Capture the cell that displays the provided text and extract its (X, Y) central coordinate. 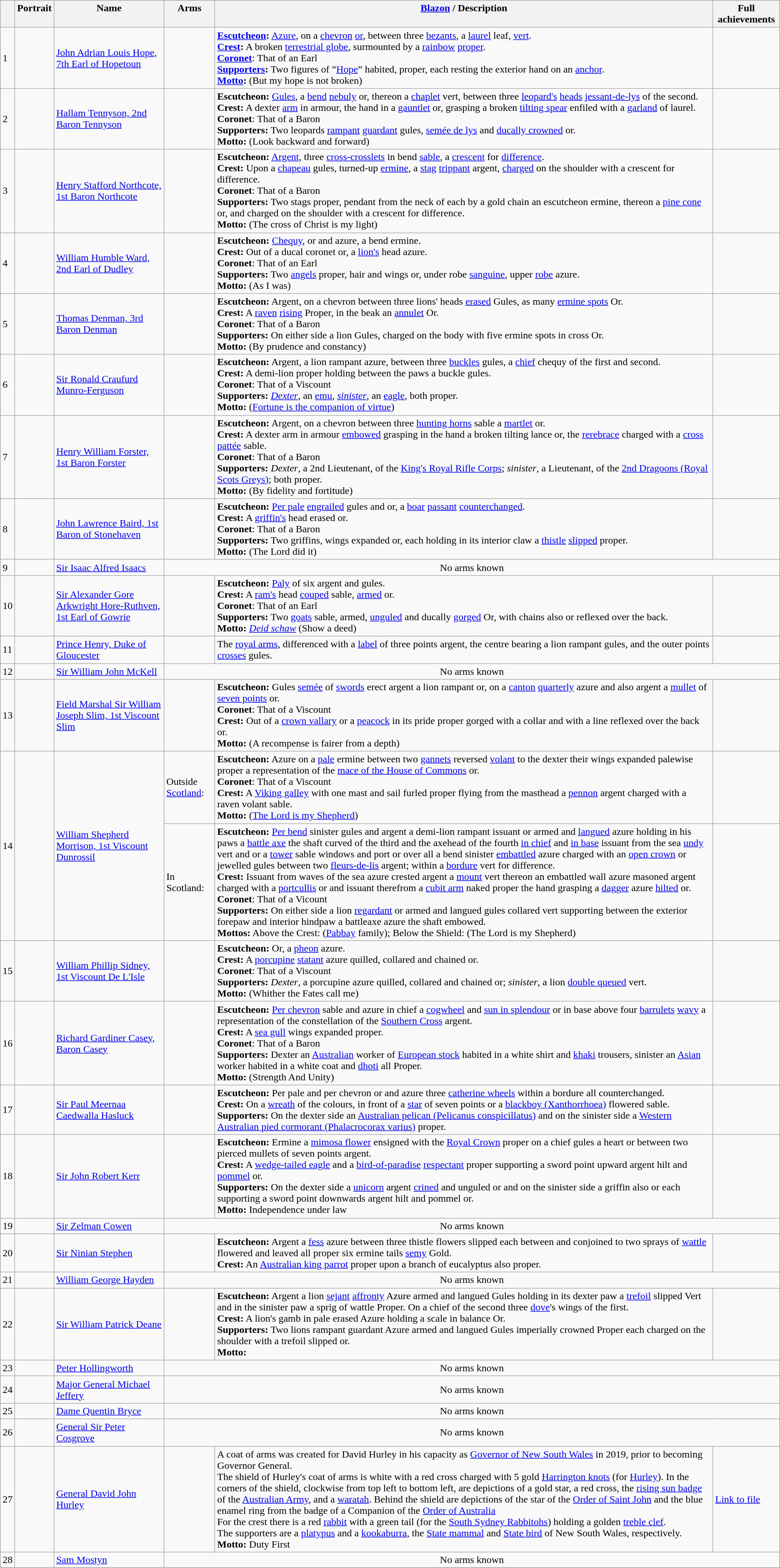
In Scotland: (190, 882)
Major General Michael Jeffery (109, 1390)
27 (7, 1499)
Outside Scotland: (190, 788)
18 (7, 1176)
General David John Hurley (109, 1499)
Field Marshal Sir William Joseph Slim, 1st Viscount Slim (109, 715)
12 (7, 671)
1 (7, 58)
Henry William Forster, 1st Baron Forster (109, 457)
Blazon / Description (464, 14)
Sir Ronald Craufurd Munro-Ferguson (109, 385)
10 (7, 606)
Richard Gardiner Casey, Baron Casey (109, 1043)
7 (7, 457)
25 (7, 1411)
Sir Alexander Gore Arkwright Hore-Ruthven, 1st Earl of Gowrie (109, 606)
20 (7, 1253)
Sir William Patrick Deane (109, 1324)
Dame Quentin Bryce (109, 1411)
16 (7, 1043)
4 (7, 263)
11 (7, 649)
William Phillip Sidney, 1st Viscount De L'Isle (109, 971)
21 (7, 1280)
23 (7, 1368)
Name (109, 14)
19 (7, 1226)
John Lawrence Baird, 1st Baron of Stonehaven (109, 529)
Sir Ninian Stephen (109, 1253)
Sir Paul Meernaa Caedwalla Hasluck (109, 1110)
28 (7, 1560)
Thomas Denman, 3rd Baron Denman (109, 324)
Portrait (35, 14)
Sir William John McKell (109, 671)
Henry Stafford Northcote, 1st Baron Northcote (109, 191)
9 (7, 567)
17 (7, 1110)
William Humble Ward, 2nd Earl of Dudley (109, 263)
Sir John Robert Kerr (109, 1176)
6 (7, 385)
13 (7, 715)
Peter Hollingworth (109, 1368)
William George Hayden (109, 1280)
2 (7, 119)
Prince Henry, Duke of Gloucester (109, 649)
John Adrian Louis Hope, 7th Earl of Hopetoun (109, 58)
24 (7, 1390)
Arms (190, 14)
22 (7, 1324)
15 (7, 971)
Sam Mostyn (109, 1560)
8 (7, 529)
26 (7, 1432)
3 (7, 191)
Sir Isaac Alfred Isaacs (109, 567)
Sir Zelman Cowen (109, 1226)
Full achievements (746, 14)
General Sir Peter Cosgrove (109, 1432)
The royal arms, differenced with a label of three points argent, the centre bearing a lion rampant gules, and the outer points crosses gules. (464, 649)
William Shepherd Morrison, 1st Viscount Dunrossil (109, 846)
Hallam Tennyson, 2nd Baron Tennyson (109, 119)
14 (7, 846)
5 (7, 324)
Link to file (746, 1499)
